Scan for the cell matching the given text and deliver its (X, Y) coordinate at center. 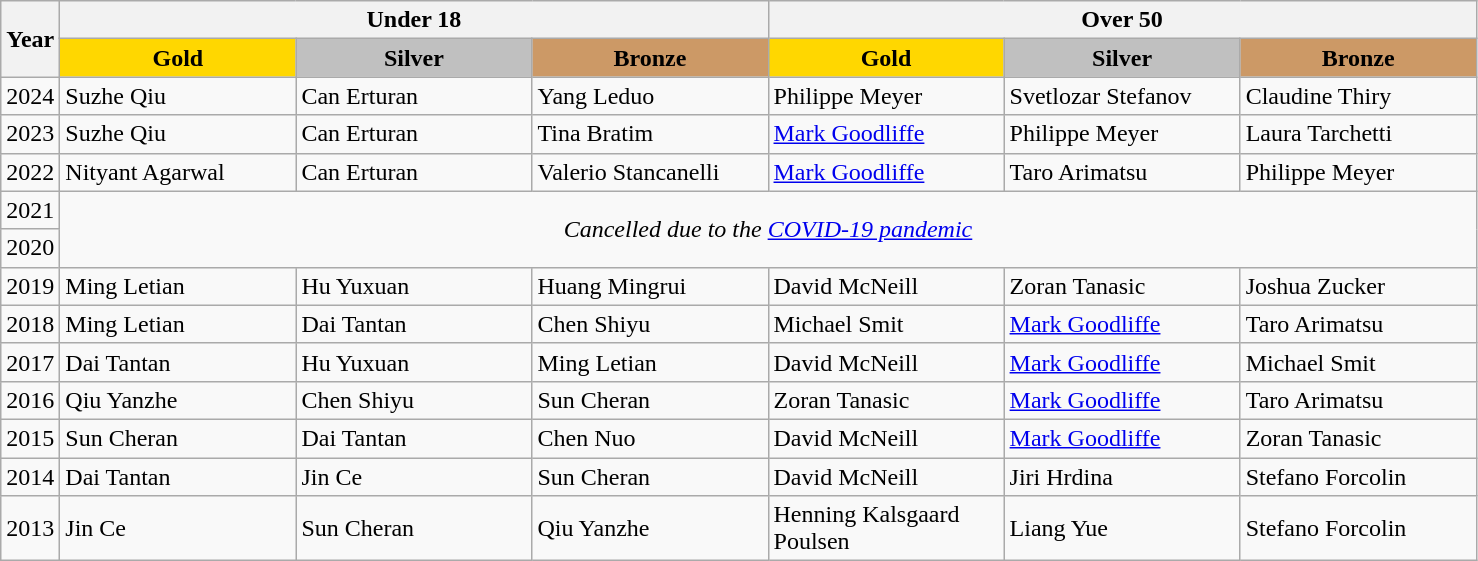
2022 (30, 172)
2019 (30, 286)
2015 (30, 438)
Liang Yue (1122, 528)
Jiri Hrdina (1122, 477)
Henning Kalsgaard Poulsen (886, 528)
Valerio Stancanelli (650, 172)
Laura Tarchetti (1358, 134)
2014 (30, 477)
2017 (30, 362)
2016 (30, 400)
Over 50 (1122, 20)
Under 18 (414, 20)
Cancelled due to the COVID-19 pandemic (768, 229)
2024 (30, 96)
Tina Bratim (650, 134)
Joshua Zucker (1358, 286)
2013 (30, 528)
Huang Mingrui (650, 286)
2018 (30, 324)
Yang Leduo (650, 96)
2021 (30, 210)
Chen Nuo (650, 438)
Year (30, 39)
2020 (30, 248)
Svetlozar Stefanov (1122, 96)
Nityant Agarwal (178, 172)
Claudine Thiry (1358, 96)
2023 (30, 134)
